Detect which cell encompasses the target text, then output its [X, Y] center coordinate. 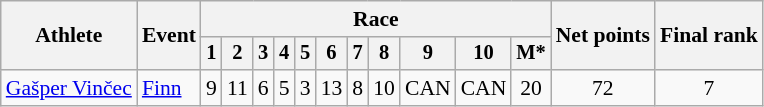
11 [238, 88]
13 [332, 88]
Athlete [69, 36]
Final rank [709, 36]
4 [284, 54]
72 [603, 88]
Net points [603, 36]
2 [238, 54]
20 [530, 88]
M* [530, 54]
Race [376, 19]
Gašper Vinčec [69, 88]
Event [169, 36]
1 [212, 54]
Finn [169, 88]
